Detect which cell encompasses the target text, then output its [x, y] center coordinate. 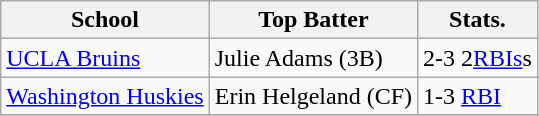
2-3 2RBIss [478, 58]
School [105, 20]
Washington Huskies [105, 96]
Top Batter [313, 20]
1-3 RBI [478, 96]
Julie Adams (3B) [313, 58]
Erin Helgeland (CF) [313, 96]
UCLA Bruins [105, 58]
Stats. [478, 20]
